Pinpoint the cell where the given text exists, returning its [X, Y] midpoint coordinate. 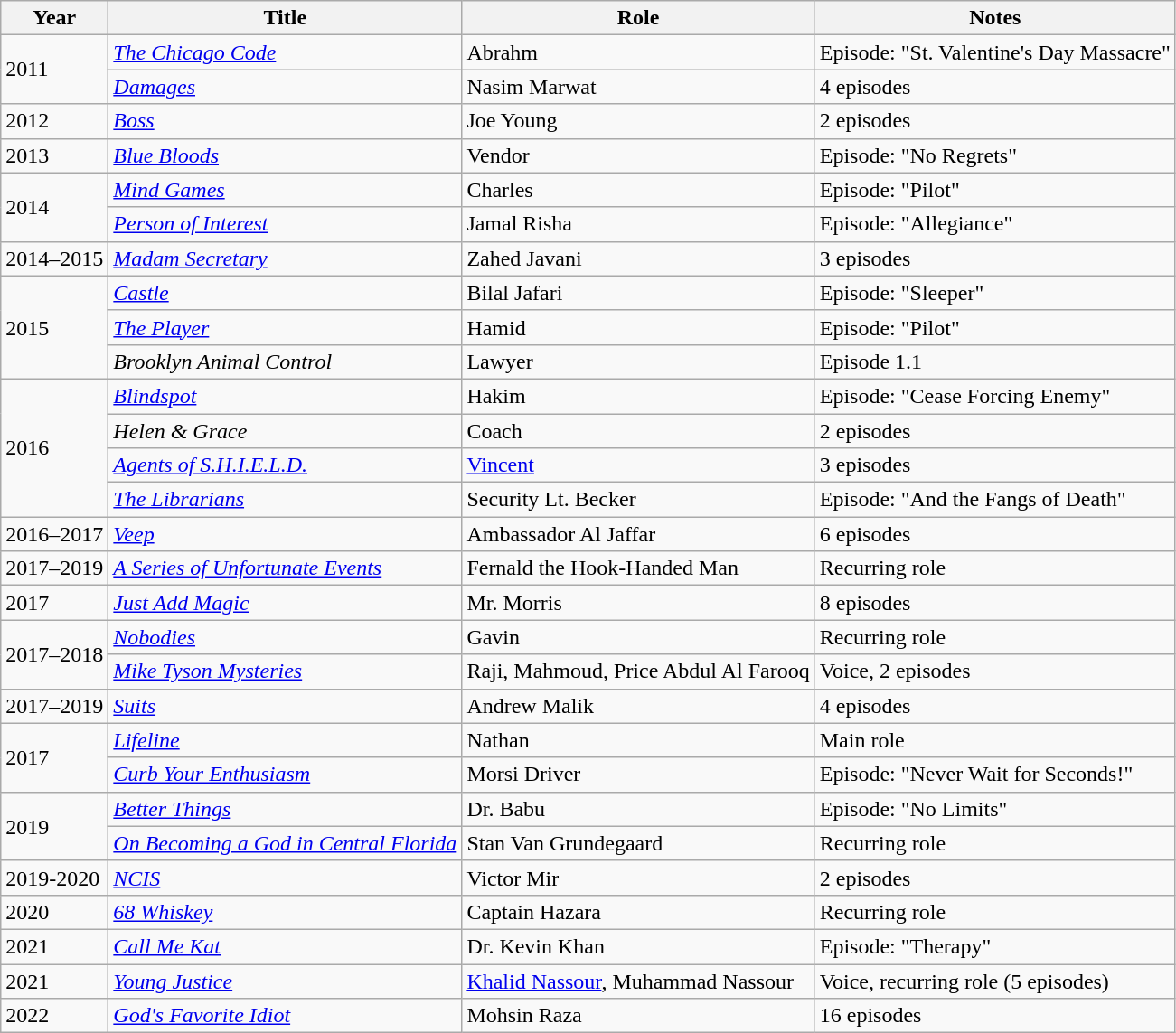
Coach [638, 431]
Mike Tyson Mysteries [286, 671]
Charles [638, 190]
Voice, 2 episodes [994, 671]
God's Favorite Idiot [286, 1016]
Episode: "No Regrets" [994, 155]
Blindspot [286, 396]
Ambassador Al Jaffar [638, 534]
Lifeline [286, 740]
Episode: "No Limits" [994, 809]
8 episodes [994, 603]
Victor Mir [638, 878]
Lawyer [638, 362]
2016–2017 [54, 534]
Jamal Risha [638, 224]
Episode: "St. Valentine's Day Massacre" [994, 52]
Boss [286, 121]
Khalid Nassour, Muhammad Nassour [638, 981]
2020 [54, 912]
Fernald the Hook-Handed Man [638, 568]
Damages [286, 87]
Call Me Kat [286, 946]
Hamid [638, 327]
Just Add Magic [286, 603]
On Becoming a God in Central Florida [286, 843]
Bilal Jafari [638, 293]
Nobodies [286, 637]
Episode: "Never Wait for Seconds!" [994, 775]
Stan Van Grundegaard [638, 843]
Notes [994, 18]
Morsi Driver [638, 775]
Hakim [638, 396]
Better Things [286, 809]
Episode: "Therapy" [994, 946]
2013 [54, 155]
2014–2015 [54, 258]
2016 [54, 447]
Raji, Mahmoud, Price Abdul Al Farooq [638, 671]
2011 [54, 70]
Agents of S.H.I.E.L.D. [286, 465]
Captain Hazara [638, 912]
Mr. Morris [638, 603]
Nasim Marwat [638, 87]
The Player [286, 327]
Madam Secretary [286, 258]
Joe Young [638, 121]
Year [54, 18]
The Chicago Code [286, 52]
NCIS [286, 878]
Episode: "Sleeper" [994, 293]
2019 [54, 826]
Vincent [638, 465]
Zahed Javani [638, 258]
Andrew Malik [638, 706]
Dr. Babu [638, 809]
2014 [54, 207]
Abrahm [638, 52]
Curb Your Enthusiasm [286, 775]
2019-2020 [54, 878]
Voice, recurring role (5 episodes) [994, 981]
6 episodes [994, 534]
Episode: "And the Fangs of Death" [994, 500]
Main role [994, 740]
Brooklyn Animal Control [286, 362]
Nathan [638, 740]
Person of Interest [286, 224]
Dr. Kevin Khan [638, 946]
68 Whiskey [286, 912]
2015 [54, 327]
Mind Games [286, 190]
Episode: "Allegiance" [994, 224]
Young Justice [286, 981]
Episode 1.1 [994, 362]
Castle [286, 293]
Blue Bloods [286, 155]
Security Lt. Becker [638, 500]
The Librarians [286, 500]
Role [638, 18]
Episode: "Cease Forcing Enemy" [994, 396]
Mohsin Raza [638, 1016]
A Series of Unfortunate Events [286, 568]
2017–2018 [54, 654]
Gavin [638, 637]
16 episodes [994, 1016]
2022 [54, 1016]
Vendor [638, 155]
Helen & Grace [286, 431]
Veep [286, 534]
2012 [54, 121]
Suits [286, 706]
Title [286, 18]
